Find where the given text appears and provide that cell's center as (X, Y) coordinate. 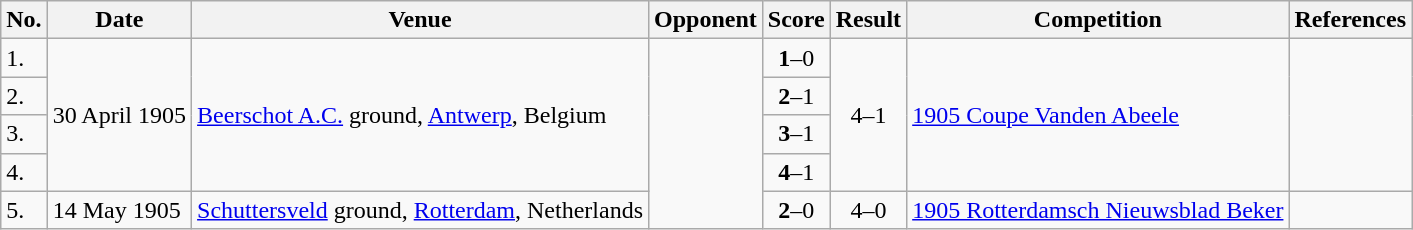
1–0 (796, 58)
3–1 (796, 134)
4–0 (868, 210)
References (1350, 20)
Score (796, 20)
Competition (1098, 20)
2. (24, 96)
2–0 (796, 210)
Opponent (706, 20)
30 April 1905 (119, 115)
3. (24, 134)
4. (24, 172)
14 May 1905 (119, 210)
1905 Rotterdamsch Nieuwsblad Beker (1098, 210)
Beerschot A.C. ground, Antwerp, Belgium (420, 115)
No. (24, 20)
Schuttersveld ground, Rotterdam, Netherlands (420, 210)
1. (24, 58)
2–1 (796, 96)
5. (24, 210)
Date (119, 20)
Result (868, 20)
Venue (420, 20)
1905 Coupe Vanden Abeele (1098, 115)
